Pinpoint the cell where the given text exists, returning its [X, Y] midpoint coordinate. 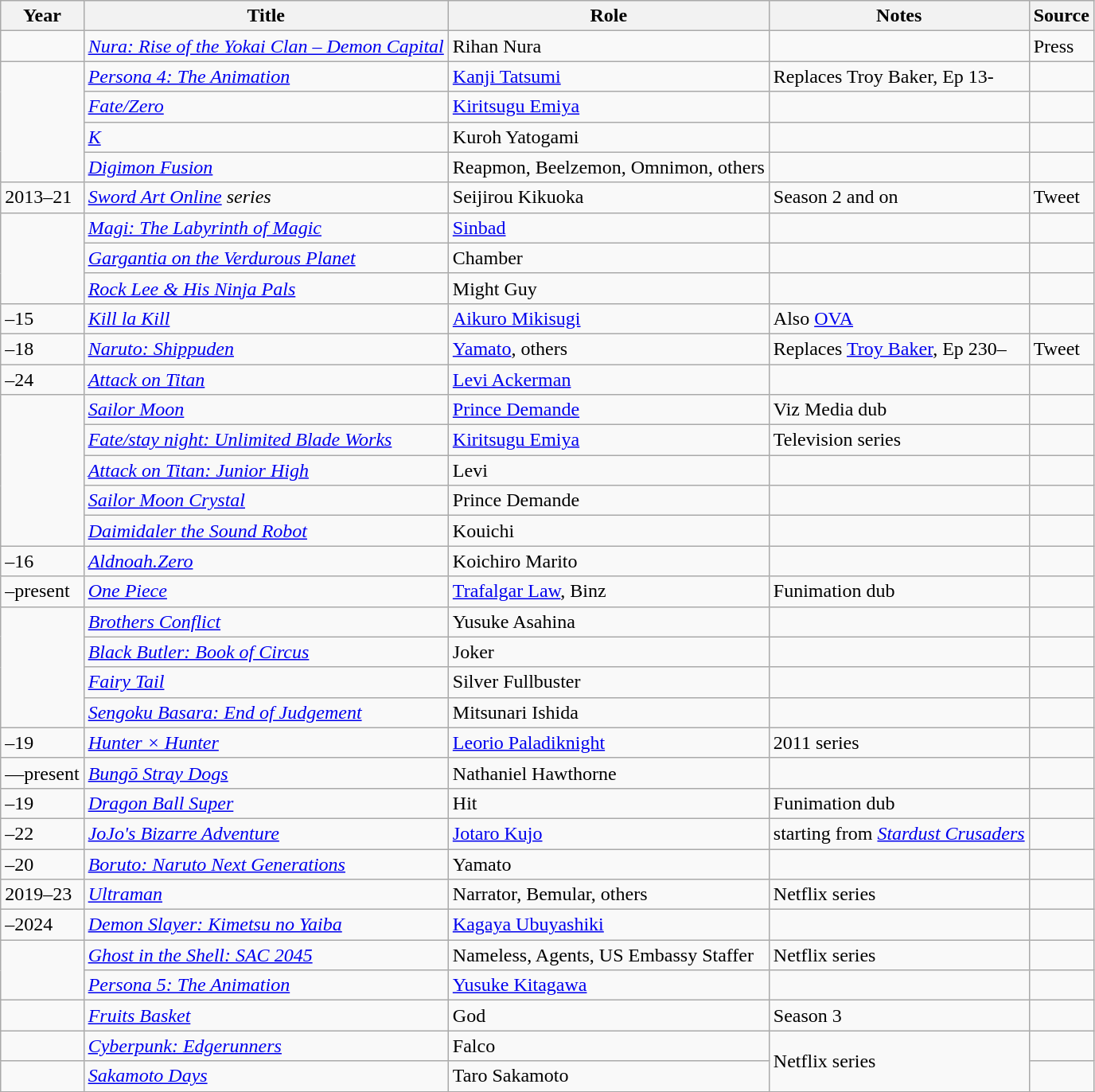
–16 [42, 561]
Might Guy [608, 288]
Yamato, others [608, 349]
Demon Slayer: Kimetsu no Yaiba [266, 925]
Rock Lee & His Ninja Pals [266, 288]
Viz Media dub [899, 410]
Falco [608, 1046]
Attack on Titan: Junior High [266, 470]
Notes [899, 16]
Rihan Nura [608, 46]
starting from Stardust Crusaders [899, 833]
One Piece [266, 591]
Attack on Titan [266, 380]
Yusuke Asahina [608, 622]
–24 [42, 380]
Kagaya Ubuyashiki [608, 925]
Magi: The Labyrinth of Magic [266, 228]
Role [608, 16]
Persona 5: The Animation [266, 985]
Bungō Stray Dogs [266, 773]
Brothers Conflict [266, 622]
Dragon Ball Super [266, 803]
Mitsunari Ishida [608, 712]
Yusuke Kitagawa [608, 985]
Naruto: Shippuden [266, 349]
Sailor Moon [266, 410]
Sailor Moon Crystal [266, 501]
Nameless, Agents, US Embassy Staffer [608, 955]
Black Butler: Book of Circus [266, 652]
Reapmon, Beelzemon, Omnimon, others [608, 167]
–present [42, 591]
–22 [42, 833]
Sakamoto Days [266, 1076]
Title [266, 16]
Fairy Tail [266, 682]
Source [1062, 16]
Levi Ackerman [608, 380]
Seijirou Kikuoka [608, 197]
Fruits Basket [266, 1016]
Sinbad [608, 228]
Jotaro Kujo [608, 833]
Kill la Kill [266, 318]
Nura: Rise of the Yokai Clan – Demon Capital [266, 46]
Kanji Tatsumi [608, 76]
Nathaniel Hawthorne [608, 773]
Trafalgar Law, Binz [608, 591]
Kuroh Yatogami [608, 137]
Taro Sakamoto [608, 1076]
2011 series [899, 743]
Levi [608, 470]
God [608, 1016]
Year [42, 16]
–20 [42, 864]
Fate/stay night: Unlimited Blade Works [266, 440]
Kouichi [608, 531]
Sword Art Online series [266, 197]
Gargantia on the Verdurous Planet [266, 258]
2019–23 [42, 895]
Ghost in the Shell: SAC 2045 [266, 955]
Aikuro Mikisugi [608, 318]
Hit [608, 803]
—present [42, 773]
Also OVA [899, 318]
Season 3 [899, 1016]
2013–21 [42, 197]
JoJo's Bizarre Adventure [266, 833]
–2024 [42, 925]
K [266, 137]
Boruto: Naruto Next Generations [266, 864]
Narrator, Bemular, others [608, 895]
Persona 4: The Animation [266, 76]
Season 2 and on [899, 197]
Press [1062, 46]
Silver Fullbuster [608, 682]
Chamber [608, 258]
Koichiro Marito [608, 561]
Daimidaler the Sound Robot [266, 531]
Aldnoah.Zero [266, 561]
Yamato [608, 864]
Joker [608, 652]
Digimon Fusion [266, 167]
Fate/Zero [266, 107]
–18 [42, 349]
Hunter × Hunter [266, 743]
Television series [899, 440]
Sengoku Basara: End of Judgement [266, 712]
Leorio Paladiknight [608, 743]
–15 [42, 318]
Replaces Troy Baker, Ep 230– [899, 349]
Ultraman [266, 895]
Cyberpunk: Edgerunners [266, 1046]
Replaces Troy Baker, Ep 13- [899, 76]
